Scan for the cell matching the given text and deliver its [x, y] coordinate at center. 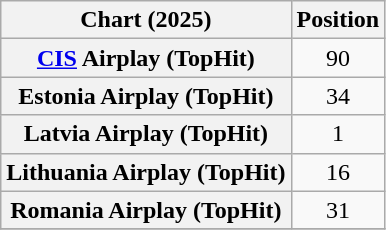
Lithuania Airplay (TopHit) [146, 172]
Romania Airplay (TopHit) [146, 210]
34 [338, 96]
Position [338, 20]
90 [338, 58]
CIS Airplay (TopHit) [146, 58]
Latvia Airplay (TopHit) [146, 134]
31 [338, 210]
Chart (2025) [146, 20]
Estonia Airplay (TopHit) [146, 96]
16 [338, 172]
1 [338, 134]
